Locate the cell with the specified text and output its [X, Y] center coordinate. 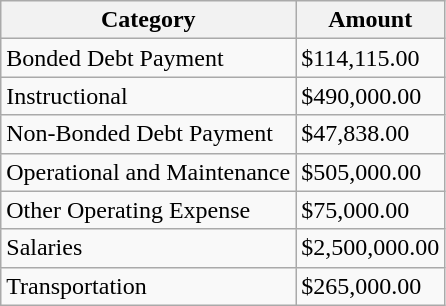
$2,500,000.00 [370, 248]
Category [148, 20]
$505,000.00 [370, 172]
Other Operating Expense [148, 210]
$47,838.00 [370, 134]
$490,000.00 [370, 96]
Salaries [148, 248]
$114,115.00 [370, 58]
$265,000.00 [370, 286]
Amount [370, 20]
Non-Bonded Debt Payment [148, 134]
$75,000.00 [370, 210]
Operational and Maintenance [148, 172]
Instructional [148, 96]
Transportation [148, 286]
Bonded Debt Payment [148, 58]
